Capture the cell that displays the provided text and extract its [X, Y] central coordinate. 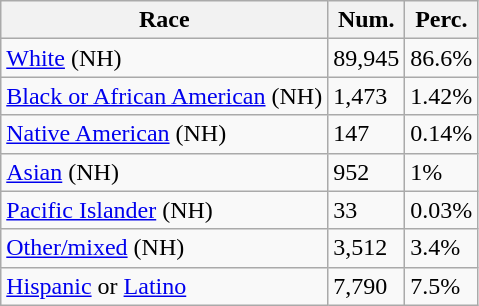
Asian (NH) [164, 172]
0.14% [442, 134]
952 [366, 172]
White (NH) [164, 58]
1.42% [442, 96]
7,790 [366, 286]
Other/mixed (NH) [164, 248]
Num. [366, 20]
1,473 [366, 96]
Hispanic or Latino [164, 286]
Black or African American (NH) [164, 96]
89,945 [366, 58]
Pacific Islander (NH) [164, 210]
Race [164, 20]
147 [366, 134]
Perc. [442, 20]
33 [366, 210]
3,512 [366, 248]
0.03% [442, 210]
Native American (NH) [164, 134]
3.4% [442, 248]
7.5% [442, 286]
86.6% [442, 58]
1% [442, 172]
